Output the [x, y] coordinate of the center of the cell containing the given text.  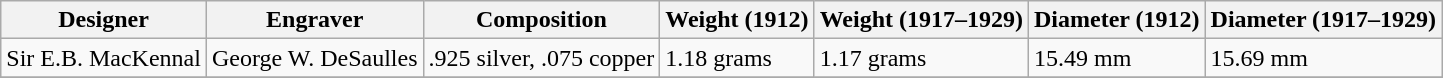
Weight (1912) [737, 20]
Engraver [314, 20]
Weight (1917–1929) [921, 20]
15.49 mm [1118, 58]
Diameter (1912) [1118, 20]
Designer [104, 20]
George W. DeSaulles [314, 58]
1.17 grams [921, 58]
Diameter (1917–1929) [1324, 20]
Sir E.B. MacKennal [104, 58]
.925 silver, .075 copper [542, 58]
1.18 grams [737, 58]
Composition [542, 20]
15.69 mm [1324, 58]
